Locate the cell with the specified text and output its (x, y) center coordinate. 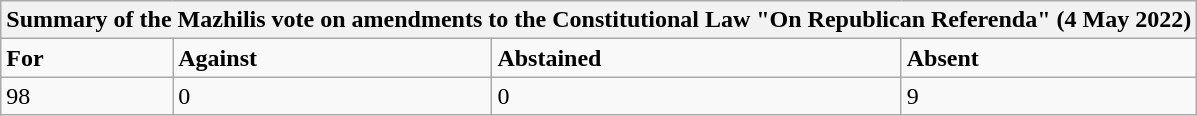
Summary of the Mazhilis vote on amendments to the Constitutional Law "On Republican Referenda" (4 May 2022) (599, 20)
For (87, 58)
98 (87, 96)
Against (332, 58)
Abstained (696, 58)
Absent (1049, 58)
9 (1049, 96)
